Return (X, Y) of the center of cell containing provided text 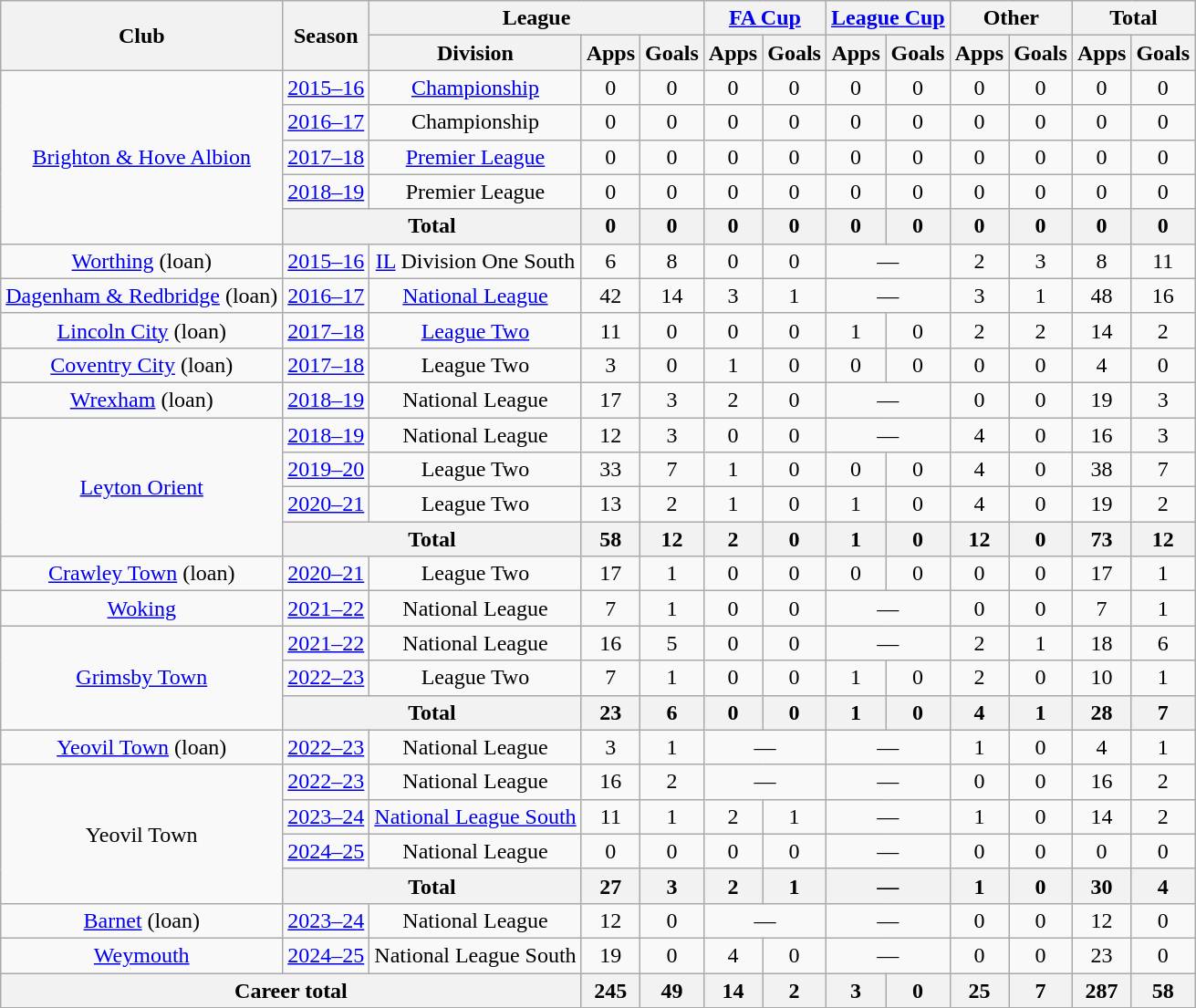
IL Division One South (475, 261)
48 (1101, 296)
Lincoln City (loan) (142, 330)
Barnet (loan) (142, 920)
Grimsby Town (142, 678)
Leyton Orient (142, 487)
10 (1101, 678)
Yeovil Town (loan) (142, 747)
33 (610, 470)
Other (1011, 18)
Wrexham (loan) (142, 400)
27 (610, 886)
42 (610, 296)
25 (979, 990)
Coventry City (loan) (142, 365)
Career total (291, 990)
5 (672, 643)
287 (1101, 990)
League (536, 18)
Brighton & Hove Albion (142, 157)
Yeovil Town (142, 834)
245 (610, 990)
28 (1101, 712)
FA Cup (764, 18)
2019–20 (327, 470)
Worthing (loan) (142, 261)
73 (1101, 539)
38 (1101, 470)
Woking (142, 608)
Club (142, 36)
Dagenham & Redbridge (loan) (142, 296)
Season (327, 36)
18 (1101, 643)
30 (1101, 886)
13 (610, 504)
Crawley Town (loan) (142, 574)
League Cup (888, 18)
Division (475, 53)
Weymouth (142, 955)
49 (672, 990)
